Return (X, Y) of the center of cell containing provided text 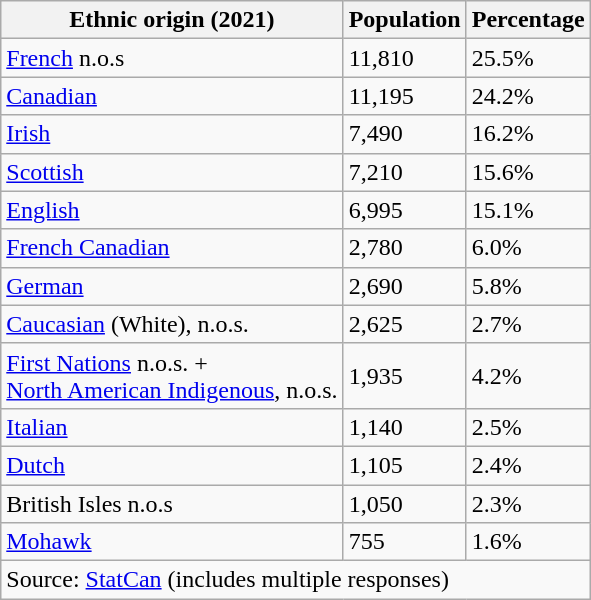
15.6% (528, 172)
15.1% (528, 210)
Caucasian (White), n.o.s. (172, 324)
11,810 (404, 58)
Source: StatCan (includes multiple responses) (296, 580)
1,935 (404, 376)
24.2% (528, 96)
Italian (172, 427)
1,105 (404, 465)
6.0% (528, 248)
British Isles n.o.s (172, 503)
2,625 (404, 324)
Percentage (528, 20)
6,995 (404, 210)
German (172, 286)
First Nations n.o.s. +North American Indigenous, n.o.s. (172, 376)
2.3% (528, 503)
5.8% (528, 286)
Dutch (172, 465)
2.5% (528, 427)
1.6% (528, 542)
25.5% (528, 58)
2.4% (528, 465)
2.7% (528, 324)
11,195 (404, 96)
7,210 (404, 172)
Scottish (172, 172)
Mohawk (172, 542)
7,490 (404, 134)
2,690 (404, 286)
French Canadian (172, 248)
16.2% (528, 134)
755 (404, 542)
French n.o.s (172, 58)
4.2% (528, 376)
Irish (172, 134)
English (172, 210)
2,780 (404, 248)
Population (404, 20)
1,140 (404, 427)
Canadian (172, 96)
Ethnic origin (2021) (172, 20)
1,050 (404, 503)
